For the text-containing cell, return its midpoint in [x, y] coordinate format. 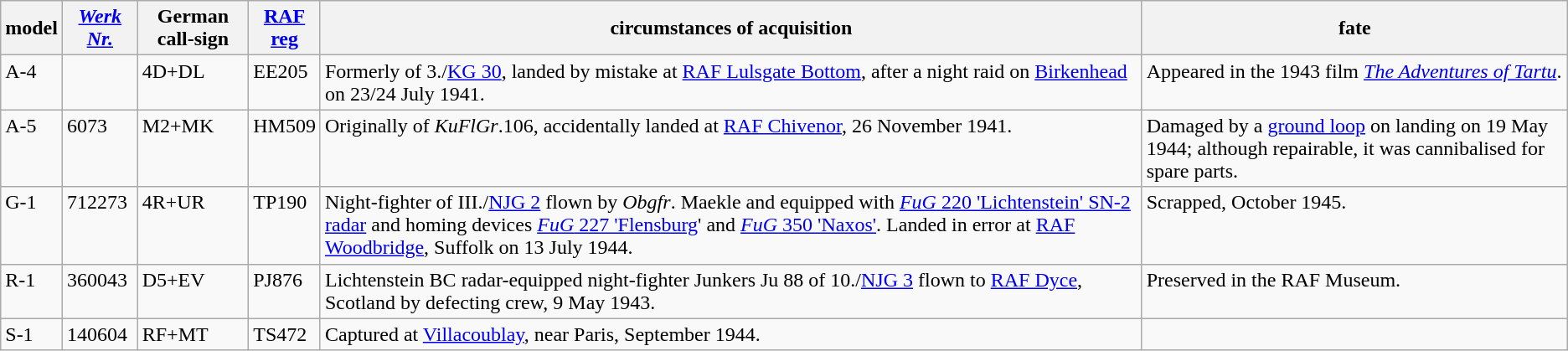
Scrapped, October 1945. [1354, 225]
360043 [100, 292]
A-5 [32, 148]
Appeared in the 1943 film The Adventures of Tartu. [1354, 82]
Damaged by a ground loop on landing on 19 May 1944; although repairable, it was cannibalised for spare parts. [1354, 148]
M2+MK [193, 148]
Werk Nr. [100, 28]
Preserved in the RAF Museum. [1354, 292]
model [32, 28]
HM509 [285, 148]
6073 [100, 148]
Lichtenstein BC radar-equipped night-fighter Junkers Ju 88 of 10./NJG 3 flown to RAF Dyce, Scotland by defecting crew, 9 May 1943. [730, 292]
TP190 [285, 225]
RAFreg [285, 28]
A-4 [32, 82]
EE205 [285, 82]
4R+UR [193, 225]
G-1 [32, 225]
712273 [100, 225]
TS472 [285, 334]
D5+EV [193, 292]
fate [1354, 28]
140604 [100, 334]
RF+MT [193, 334]
4D+DL [193, 82]
PJ876 [285, 292]
German call-sign [193, 28]
R-1 [32, 292]
S-1 [32, 334]
Originally of KuFlGr.106, accidentally landed at RAF Chivenor, 26 November 1941. [730, 148]
circumstances of acquisition [730, 28]
Captured at Villacoublay, near Paris, September 1944. [730, 334]
Formerly of 3./KG 30, landed by mistake at RAF Lulsgate Bottom, after a night raid on Birkenhead on 23/24 July 1941. [730, 82]
